Find where the given text appears and provide that cell's center as (X, Y) coordinate. 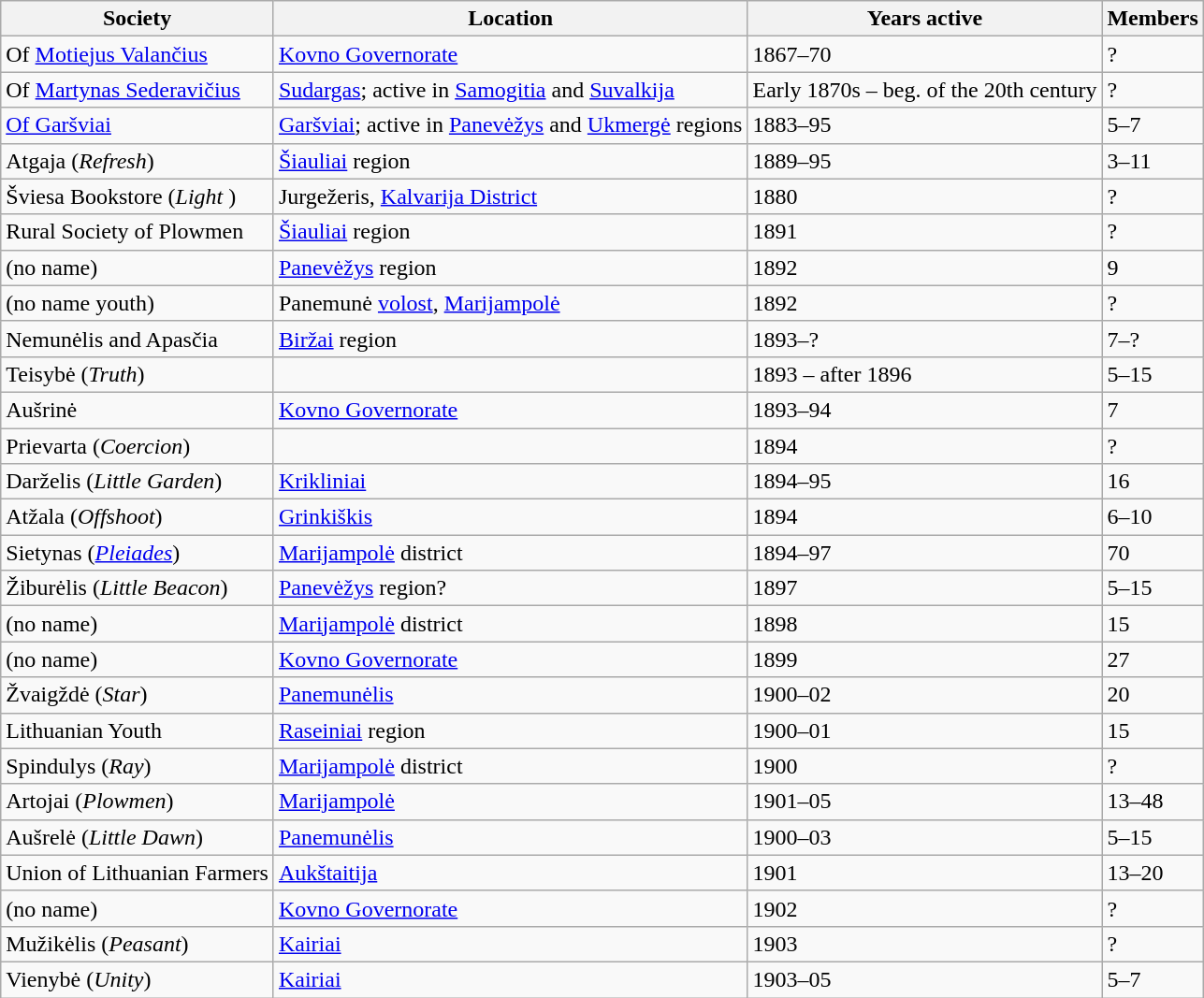
1889–95 (924, 161)
Teisybė (Truth) (138, 374)
7 (1153, 410)
Grinkiškis (511, 517)
Marijampolė (511, 802)
Raseiniai region (511, 730)
Aušrinė (138, 410)
1900 (924, 766)
Vienybė (Unity) (138, 979)
16 (1153, 482)
Society (138, 19)
6–10 (1153, 517)
Biržai region (511, 339)
Rural Society of Plowmen (138, 232)
Jurgežeris, Kalvarija District (511, 196)
Žvaigždė (Star) (138, 695)
Of Martynas Sederavičius (138, 90)
1901–05 (924, 802)
13–48 (1153, 802)
1898 (924, 624)
Sietynas (Pleiades) (138, 553)
Nemunėlis and Apasčia (138, 339)
20 (1153, 695)
Panevėžys region (511, 268)
Spindulys (Ray) (138, 766)
Years active (924, 19)
Union of Lithuanian Farmers (138, 873)
9 (1153, 268)
1897 (924, 588)
1900–02 (924, 695)
Of Garšviai (138, 125)
Atgaja (Refresh) (138, 161)
1900–03 (924, 837)
Aukštaitija (511, 873)
(no name youth) (138, 303)
1893 – after 1896 (924, 374)
Prievarta (Coercion) (138, 446)
Panemunė volost, Marijampolė (511, 303)
Aušrelė (Little Dawn) (138, 837)
Location (511, 19)
Darželis (Little Garden) (138, 482)
70 (1153, 553)
1867–70 (924, 54)
1891 (924, 232)
1900–01 (924, 730)
Of Motiejus Valančius (138, 54)
1903 (924, 944)
Šviesa Bookstore (Light ) (138, 196)
Panevėžys region? (511, 588)
Members (1153, 19)
13–20 (1153, 873)
1902 (924, 908)
27 (1153, 659)
1901 (924, 873)
1880 (924, 196)
7–? (1153, 339)
Artojai (Plowmen) (138, 802)
Mužikėlis (Peasant) (138, 944)
3–11 (1153, 161)
1903–05 (924, 979)
1893–? (924, 339)
Atžala (Offshoot) (138, 517)
1894–97 (924, 553)
Lithuanian Youth (138, 730)
1883–95 (924, 125)
Early 1870s – beg. of the 20th century (924, 90)
Sudargas; active in Samogitia and Suvalkija (511, 90)
1899 (924, 659)
1893–94 (924, 410)
Žiburėlis (Little Beacon) (138, 588)
Garšviai; active in Panevėžys and Ukmergė regions (511, 125)
1894–95 (924, 482)
Krikliniai (511, 482)
